Provide the [X, Y] coordinate of the cell's center where the given text is located.  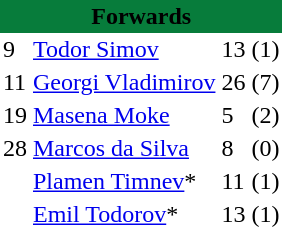
26 [233, 82]
Todor Simov [124, 50]
5 [233, 116]
Masena Moke [124, 116]
28 [15, 148]
Marcos da Silva [124, 148]
Forwards [141, 16]
8 [233, 148]
Plamen Timnev* [124, 182]
9 [15, 50]
(0) [265, 148]
13 [233, 50]
19 [15, 116]
Georgi Vladimirov [124, 82]
(2) [265, 116]
(7) [265, 82]
